Scan for the cell matching the given text and deliver its (X, Y) coordinate at center. 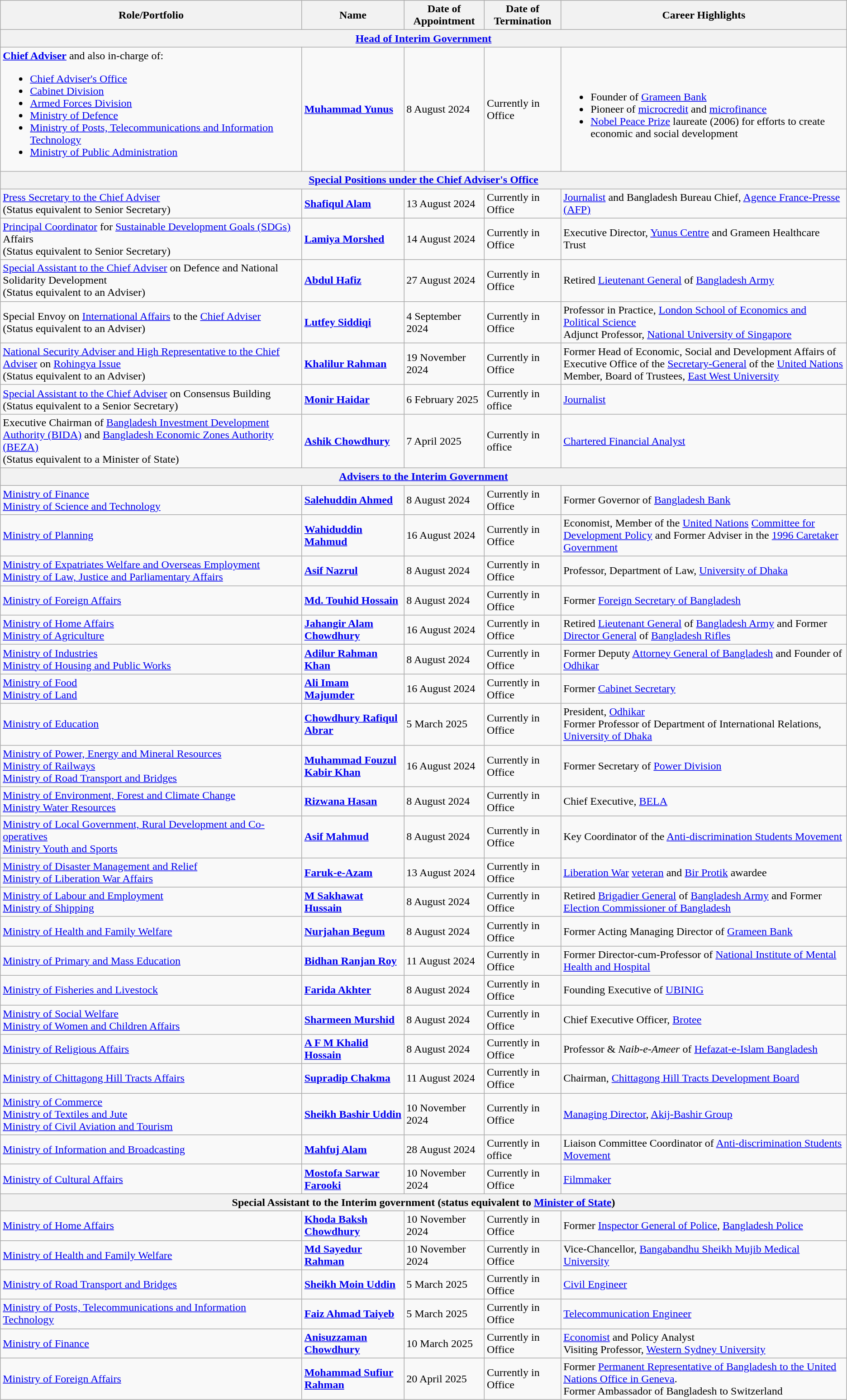
Chairman, Chittagong Hill Tracts Development Board (704, 1078)
Chowdhury Rafiqul Abrar (353, 724)
Lamiya Morshed (353, 239)
Ministry of Expatriates Welfare and Overseas EmploymentMinistry of Law, Justice and Parliamentary Affairs (151, 571)
Sheikh Bashir Uddin (353, 1114)
Date of Appointment (444, 15)
Date of Termination (522, 15)
Ministry of Cultural Affairs (151, 1179)
Ministry of Chittagong Hill Tracts Affairs (151, 1078)
Sheikh Moin Uddin (353, 1285)
Muhammad Yunus (353, 109)
Economist, Member of the United Nations Committee for Development Policy and Former Adviser in the 1996 Caretaker Government (704, 536)
Telecommunication Engineer (704, 1314)
Mostofa Sarwar Farooki (353, 1179)
Managing Director, Akij-Bashir Group (704, 1114)
Filmmaker (704, 1179)
Muhammad Fouzul Kabir Khan (353, 766)
Ministry of Disaster Management and ReliefMinistry of Liberation War Affairs (151, 872)
Civil Engineer (704, 1285)
President, OdhikarFormer Professor of Department of International Relations, University of Dhaka (704, 724)
Ministry of CommerceMinistry of Textiles and JuteMinistry of Civil Aviation and Tourism (151, 1114)
Special Positions under the Chief Adviser's Office (423, 180)
Asif Nazrul (353, 571)
Ministry of Education (151, 724)
Asif Mahmud (353, 837)
Retired Lieutenant General of Bangladesh Army and Former Director General of Bangladesh Rifles (704, 630)
Professor in Practice, London School of Economics and Political ScienceAdjunct Professor, National University of Singapore (704, 322)
19 November 2024 (444, 364)
7 April 2025 (444, 441)
Ministry of Labour and EmploymentMinistry of Shipping (151, 902)
Faiz Ahmad Taiyeb (353, 1314)
Farida Akhter (353, 990)
Ministry of FoodMinistry of Land (151, 688)
Professor, Department of Law, University of Dhaka (704, 571)
Bidhan Ranjan Roy (353, 961)
Ashik Chowdhury (353, 441)
Ministry of Finance (151, 1343)
Former Foreign Secretary of Bangladesh (704, 601)
Md Sayedur Rahman (353, 1255)
Salehuddin Ahmed (353, 499)
28 August 2024 (444, 1150)
Mohammad Sufiur Rahman (353, 1379)
Ministry of Religious Affairs (151, 1049)
Advisers to the Interim Government (423, 476)
Md. Touhid Hossain (353, 601)
Press Secretary to the Chief Adviser(Status equivalent to Senior Secretary) (151, 204)
Ali Imam Majumder (353, 688)
Executive Director, Yunus Centre and Grameen Healthcare Trust (704, 239)
Adilur Rahman Khan (353, 660)
M Sakhawat Hussain (353, 902)
Former Deputy Attorney General of Bangladesh and Founder of Odhikar (704, 660)
Professor & Naib-e-Ameer of Hefazat-e-Islam Bangladesh (704, 1049)
27 August 2024 (444, 280)
Former Director-cum-Professor of National Institute of Mental Health and Hospital (704, 961)
Khalilur Rahman (353, 364)
Former Acting Managing Director of Grameen Bank (704, 931)
Shafiqul Alam (353, 204)
Key Coordinator of the Anti-discrimination Students Movement (704, 837)
Chartered Financial Analyst (704, 441)
Monir Haidar (353, 399)
Former Permanent Representative of Bangladesh to the United Nations Office in Geneva.Former Ambassador of Bangladesh to Switzerland (704, 1379)
Ministry of Posts, Telecommunications and Information Technology (151, 1314)
14 August 2024 (444, 239)
Supradip Chakma (353, 1078)
Ministry of Local Government, Rural Development and Co-operativesMinistry Youth and Sports (151, 837)
Ministry of Home Affairs (151, 1226)
Former Governor of Bangladesh Bank (704, 499)
Sharmeen Murshid (353, 1020)
Lutfey Siddiqi (353, 322)
Faruk-e-Azam (353, 872)
Ministry of Road Transport and Bridges (151, 1285)
Special Assistant to the Interim government (status equivalent to Minister of State) (423, 1202)
Mahfuj Alam (353, 1150)
Vice-Chancellor, Bangabandhu Sheikh Mujib Medical University (704, 1255)
National Security Adviser and High Representative to the Chief Adviser on Rohingya Issue(Status equivalent to an Adviser) (151, 364)
Abdul Hafiz (353, 280)
Head of Interim Government (423, 38)
Journalist and Bangladesh Bureau Chief, Agence France-Presse (AFP) (704, 204)
Ministry of Information and Broadcasting (151, 1150)
Ministry of Home AffairsMinistry of Agriculture (151, 630)
Founder of Grameen BankPioneer of microcredit and microfinanceNobel Peace Prize laureate (2006) for efforts to create economic and social development (704, 109)
Principal Coordinator for Sustainable Development Goals (SDGs) Affairs(Status equivalent to Senior Secretary) (151, 239)
Chief Executive Officer, Brotee (704, 1020)
20 April 2025 (444, 1379)
Ministry of Primary and Mass Education (151, 961)
4 September 2024 (444, 322)
Chief Executive, BELA (704, 802)
Name (353, 15)
Founding Executive of UBINIG (704, 990)
10 March 2025 (444, 1343)
Retired Lieutenant General of Bangladesh Army (704, 280)
Role/Portfolio (151, 15)
Former Inspector General of Police, Bangladesh Police (704, 1226)
6 February 2025 (444, 399)
Nurjahan Begum (353, 931)
Wahiduddin Mahmud (353, 536)
Retired Brigadier General of Bangladesh Army and Former Election Commissioner of Bangladesh (704, 902)
Former Cabinet Secretary (704, 688)
Ministry of Social WelfareMinistry of Women and Children Affairs (151, 1020)
Special Assistant to the Chief Adviser on Consensus Building(Status equivalent to a Senior Secretary) (151, 399)
Jahangir Alam Chowdhury (353, 630)
Anisuzzaman Chowdhury (353, 1343)
A F M Khalid Hossain (353, 1049)
Ministry of Environment, Forest and Climate ChangeMinistry Water Resources (151, 802)
Liberation War veteran and Bir Protik awardee (704, 872)
Liaison Committee Coordinator of Anti-discrimination Students Movement (704, 1150)
Special Envoy on International Affairs to the Chief Adviser(Status equivalent to an Adviser) (151, 322)
Former Secretary of Power Division (704, 766)
Career Highlights (704, 15)
Rizwana Hasan (353, 802)
Ministry of IndustriesMinistry of Housing and Public Works (151, 660)
Special Assistant to the Chief Adviser on Defence and National Solidarity Development(Status equivalent to an Adviser) (151, 280)
Journalist (704, 399)
Ministry of Power, Energy and Mineral ResourcesMinistry of RailwaysMinistry of Road Transport and Bridges (151, 766)
Ministry of Planning (151, 536)
Ministry of FinanceMinistry of Science and Technology (151, 499)
Economist and Policy AnalystVisiting Professor, Western Sydney University (704, 1343)
Ministry of Fisheries and Livestock (151, 990)
Khoda Baksh Chowdhury (353, 1226)
